Return [x, y] of the center of cell containing provided text 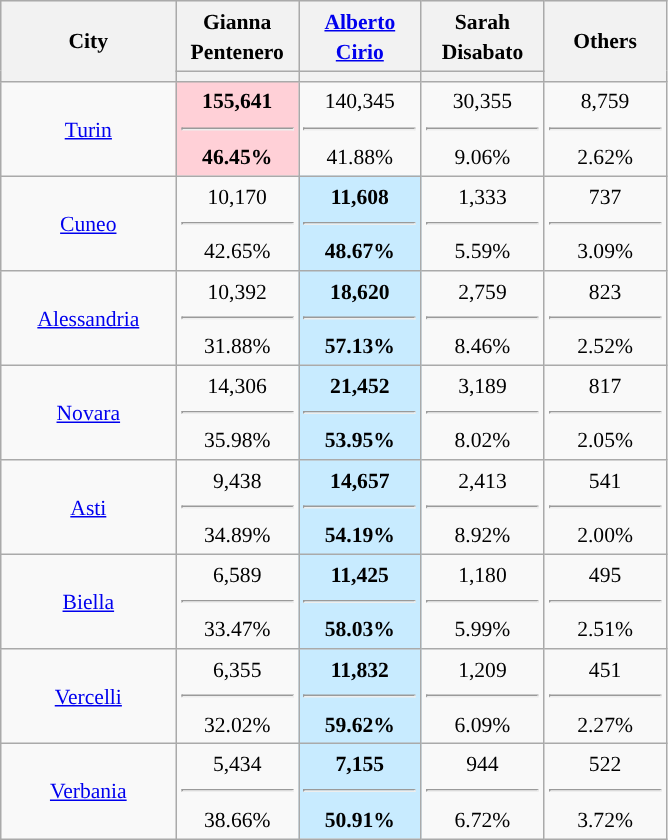
18,620 57.13% [360, 318]
7,155 50.91% [360, 792]
21,452 53.95% [360, 412]
30,355 9.06% [482, 128]
Others [606, 41]
2,759 8.46% [482, 318]
Verbania [88, 792]
Cuneo [88, 224]
14,306 35.98% [238, 412]
11,425 58.03% [360, 602]
Turin [88, 128]
8,759 2.62% [606, 128]
9,438 34.89% [238, 508]
737 3.09% [606, 224]
Alessandria [88, 318]
Sarah Disabato [482, 36]
1,333 5.59% [482, 224]
5,434 38.66% [238, 792]
Asti [88, 508]
944 6.72% [482, 792]
11,832 59.62% [360, 698]
155,641 46.45% [238, 128]
451 2.27% [606, 698]
10,392 31.88% [238, 318]
Vercelli [88, 698]
823 2.52% [606, 318]
3,189 8.02% [482, 412]
City [88, 41]
14,657 54.19% [360, 508]
817 2.05% [606, 412]
6,355 32.02% [238, 698]
495 2.51% [606, 602]
Novara [88, 412]
Biella [88, 602]
10,170 42.65% [238, 224]
1,209 6.09% [482, 698]
6,589 33.47% [238, 602]
Alberto Cirio [360, 36]
1,180 5.99% [482, 602]
2,413 8.92% [482, 508]
140,345 41.88% [360, 128]
541 2.00% [606, 508]
522 3.72% [606, 792]
11,608 48.67% [360, 224]
Gianna Pentenero [238, 36]
